Find where the given text appears and provide that cell's center as [x, y] coordinate. 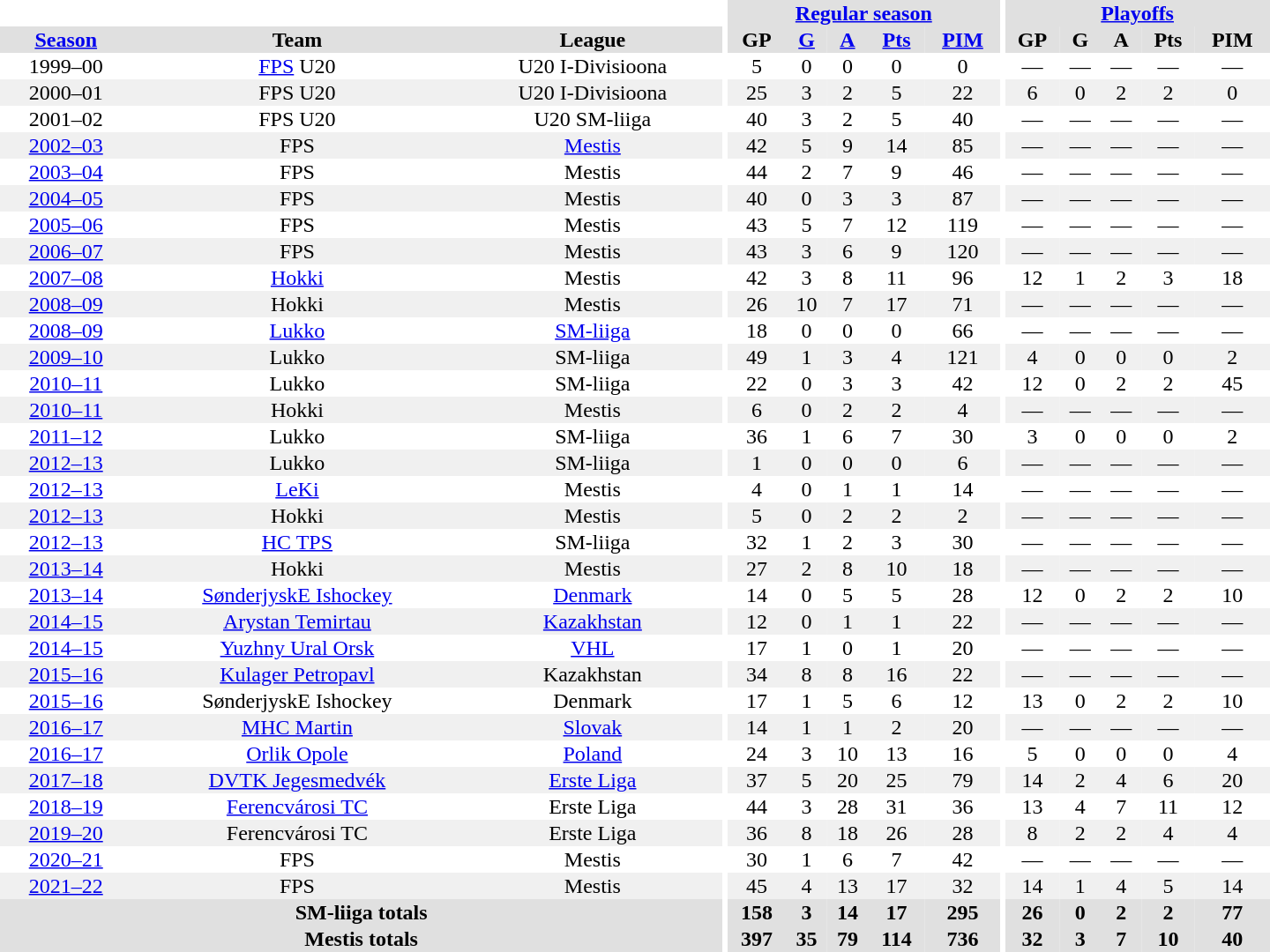
114 [896, 939]
SM-liiga totals [362, 912]
71 [963, 304]
2011–12 [65, 436]
League [593, 40]
DVTK Jegesmedvék [296, 780]
MHC Martin [296, 727]
Season [65, 40]
37 [757, 780]
U20 SM-liiga [593, 119]
Mestis totals [362, 939]
Arystan Temirtau [296, 621]
85 [963, 145]
2004–05 [65, 198]
2007–08 [65, 278]
96 [963, 278]
2000–01 [65, 93]
2003–04 [65, 172]
2006–07 [65, 251]
VHL [593, 648]
24 [757, 754]
66 [963, 331]
Team [296, 40]
120 [963, 251]
77 [1232, 912]
27 [757, 569]
87 [963, 198]
2020–21 [65, 859]
31 [896, 807]
2005–06 [65, 225]
Regular season [863, 13]
Poland [593, 754]
158 [757, 912]
2017–18 [65, 780]
Slovak [593, 727]
2019–20 [65, 833]
35 [806, 939]
2021–22 [65, 886]
295 [963, 912]
34 [757, 674]
736 [963, 939]
397 [757, 939]
2001–02 [65, 119]
121 [963, 357]
Kulager Petropavl [296, 674]
Playoffs [1138, 13]
Yuzhny Ural Orsk [296, 648]
2018–19 [65, 807]
119 [963, 225]
1999–00 [65, 66]
HC TPS [296, 542]
2009–10 [65, 357]
49 [757, 357]
2002–03 [65, 145]
LeKi [296, 489]
Orlik Opole [296, 754]
46 [963, 172]
